For the text-containing cell, return its midpoint in (x, y) coordinate format. 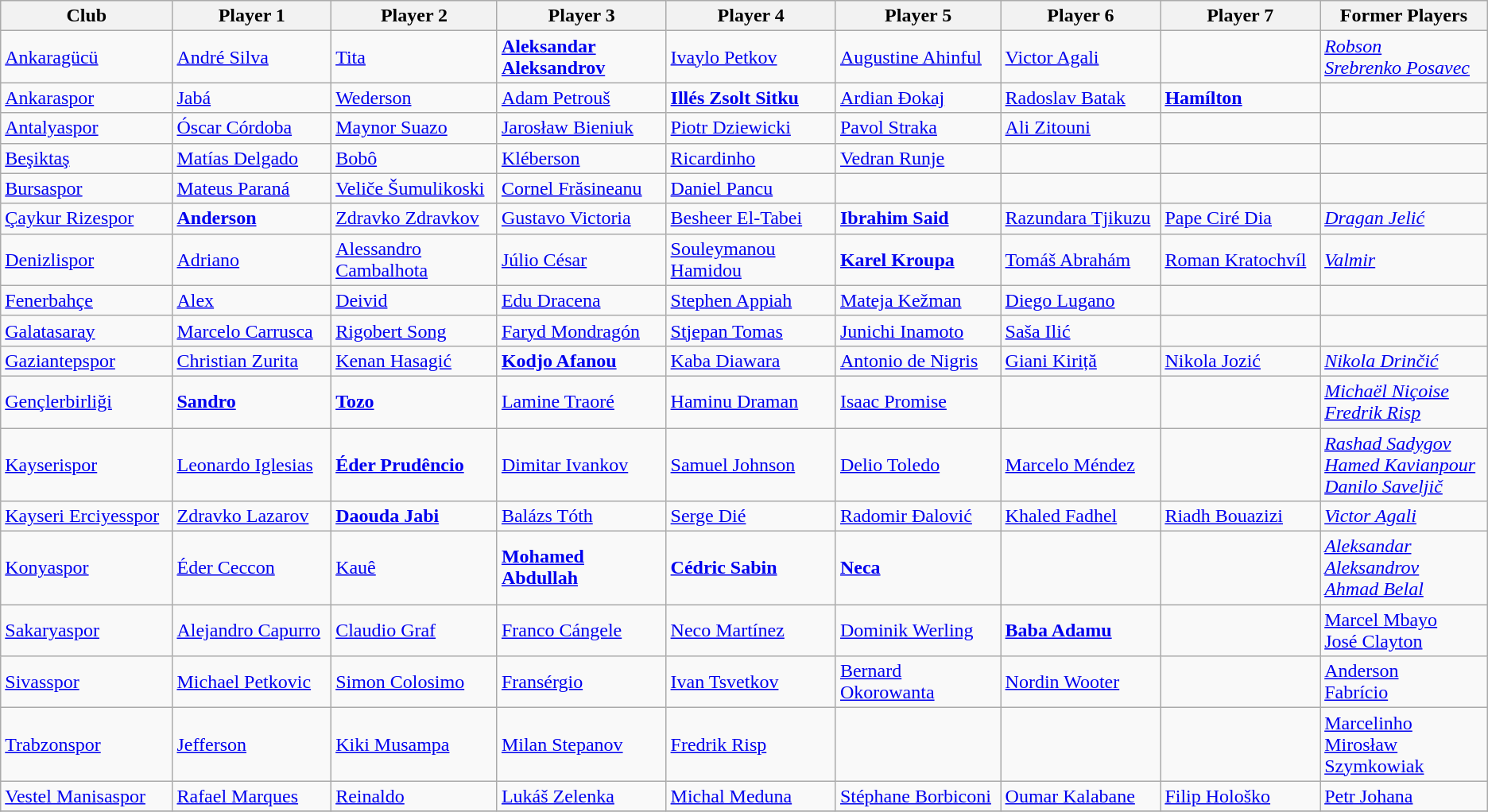
Petr Johana (1404, 796)
Anderson Fabrício (1404, 682)
Michal Meduna (750, 796)
Júlio César (582, 259)
Augustine Ahinful (918, 57)
Tozo (415, 402)
Ivaylo Petkov (750, 57)
Zdravko Zdravkov (415, 218)
Piotr Dziewicki (750, 128)
Club (87, 16)
Ali Zitouni (1081, 128)
Matías Delgado (252, 158)
Haminu Draman (750, 402)
Claudio Graf (415, 631)
Player 7 (1240, 16)
Player 1 (252, 16)
Tomáš Abrahám (1081, 259)
Éder Prudêncio (415, 464)
Alex (252, 300)
Wederson (415, 98)
Antonio de Nigris (918, 361)
Ankaraspor (87, 98)
Vedran Runje (918, 158)
Gustavo Victoria (582, 218)
Aleksandar Aleksandrov Ahmad Belal (1404, 568)
Nordin Wooter (1081, 682)
Lamine Traoré (582, 402)
Neco Martínez (750, 631)
Souleymanou Hamidou (750, 259)
Kodjo Afanou (582, 361)
Filip Hološko (1240, 796)
Christian Zurita (252, 361)
Bobô (415, 158)
Pavol Straka (918, 128)
Lukáš Zelenka (582, 796)
Sivasspor (87, 682)
Sandro (252, 402)
Player 4 (750, 16)
Ricardinho (750, 158)
Deivid (415, 300)
Adriano (252, 259)
Dominik Werling (918, 631)
Marcel Mbayo José Clayton (1404, 631)
Fransérgio (582, 682)
Marcelo Carrusca (252, 331)
Denizlispor (87, 259)
André Silva (252, 57)
Bursaspor (87, 188)
Antalyaspor (87, 128)
Roman Kratochvíl (1240, 259)
Gençlerbirliği (87, 402)
Cédric Sabin (750, 568)
Beşiktaş (87, 158)
Mateus Paraná (252, 188)
Giani Kiriță (1081, 361)
Mateja Kežman (918, 300)
Michaël Niçoise Fredrik Risp (1404, 402)
Bernard Okorowanta (918, 682)
Ivan Tsvetkov (750, 682)
Rigobert Song (415, 331)
Marcelinho Mirosław Szymkowiak (1404, 744)
Kiki Musampa (415, 744)
Rafael Marques (252, 796)
Kaba Diawara (750, 361)
Stéphane Borbiconi (918, 796)
Sakaryaspor (87, 631)
Jefferson (252, 744)
Éder Ceccon (252, 568)
Konyaspor (87, 568)
Delio Toledo (918, 464)
Edu Dracena (582, 300)
Hamílton (1240, 98)
Player 5 (918, 16)
Jabá (252, 98)
Ankaragücü (87, 57)
Kayserispor (87, 464)
Franco Cángele (582, 631)
Serge Dié (750, 516)
Dimitar Ivankov (582, 464)
Daniel Pancu (750, 188)
Robson Srebrenko Posavec (1404, 57)
Mohamed Abdullah (582, 568)
Ibrahim Said (918, 218)
Nikola Drinčić (1404, 361)
Illés Zsolt Sitku (750, 98)
Leonardo Iglesias (252, 464)
Vestel Manisaspor (87, 796)
Faryd Mondragón (582, 331)
Radomir Đalović (918, 516)
Player 3 (582, 16)
Kenan Hasagić (415, 361)
Simon Colosimo (415, 682)
Jarosław Bieniuk (582, 128)
Karel Kroupa (918, 259)
Fenerbahçe (87, 300)
Marcelo Méndez (1081, 464)
Anderson (252, 218)
Trabzonspor (87, 744)
Çaykur Rizespor (87, 218)
Kléberson (582, 158)
Aleksandar Aleksandrov (582, 57)
Kayseri Erciyesspor (87, 516)
Former Players (1404, 16)
Maynor Suazo (415, 128)
Fredrik Risp (750, 744)
Razundara Tjikuzu (1081, 218)
Galatasaray (87, 331)
Khaled Fadhel (1081, 516)
Michael Petkovic (252, 682)
Riadh Bouazizi (1240, 516)
Veliče Šumulikoski (415, 188)
Adam Petrouš (582, 98)
Nikola Jozić (1240, 361)
Pape Ciré Dia (1240, 218)
Player 6 (1081, 16)
Oumar Kalabane (1081, 796)
Neca (918, 568)
Besheer El-Tabei (750, 218)
Óscar Córdoba (252, 128)
Radoslav Batak (1081, 98)
Alessandro Cambalhota (415, 259)
Saša Ilić (1081, 331)
Milan Stepanov (582, 744)
Zdravko Lazarov (252, 516)
Rashad Sadygov Hamed Kavianpour Danilo Saveljič (1404, 464)
Baba Adamu (1081, 631)
Stjepan Tomas (750, 331)
Isaac Promise (918, 402)
Ardian Đokaj (918, 98)
Diego Lugano (1081, 300)
Junichi Inamoto (918, 331)
Daouda Jabi (415, 516)
Valmir (1404, 259)
Kauê (415, 568)
Player 2 (415, 16)
Cornel Frăsineanu (582, 188)
Dragan Jelić (1404, 218)
Gaziantepspor (87, 361)
Alejandro Capurro (252, 631)
Stephen Appiah (750, 300)
Balázs Tóth (582, 516)
Samuel Johnson (750, 464)
Tita (415, 57)
Reinaldo (415, 796)
